Search for the cell housing the specified text and yield its [x, y] center coordinate. 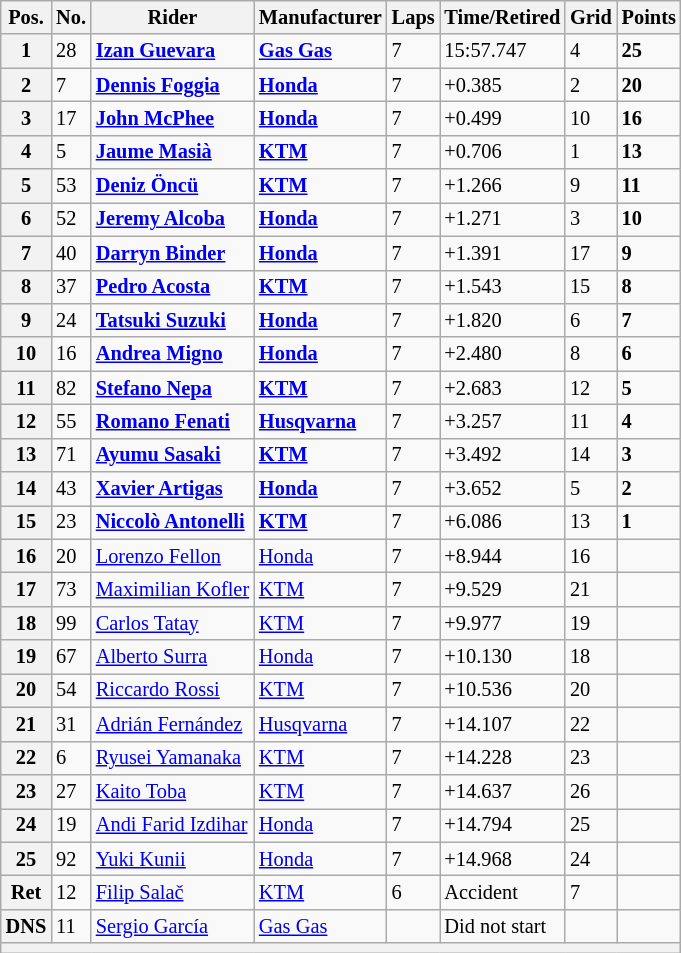
67 [71, 657]
Carlos Tatay [172, 623]
40 [71, 253]
Deniz Öncü [172, 186]
+14.637 [503, 791]
+6.086 [503, 522]
Ret [26, 892]
Maximilian Kofler [172, 589]
+2.683 [503, 388]
+2.480 [503, 354]
Lorenzo Fellon [172, 556]
+1.543 [503, 287]
Manufacturer [320, 17]
Pos. [26, 17]
Riccardo Rossi [172, 690]
+3.492 [503, 455]
Andi Farid Izdihar [172, 825]
73 [71, 589]
Xavier Artigas [172, 489]
28 [71, 51]
92 [71, 859]
55 [71, 421]
Dennis Foggia [172, 85]
Andrea Migno [172, 354]
Izan Guevara [172, 51]
+0.706 [503, 152]
+1.266 [503, 186]
+0.499 [503, 118]
+1.391 [503, 253]
Alberto Surra [172, 657]
+10.130 [503, 657]
Filip Salač [172, 892]
82 [71, 388]
+1.820 [503, 320]
Ryusei Yamanaka [172, 758]
Jaume Masià [172, 152]
27 [71, 791]
15:57.747 [503, 51]
71 [71, 455]
Did not start [503, 926]
Pedro Acosta [172, 287]
+0.385 [503, 85]
+9.529 [503, 589]
Romano Fenati [172, 421]
No. [71, 17]
+14.107 [503, 724]
Rider [172, 17]
+8.944 [503, 556]
+14.794 [503, 825]
+14.228 [503, 758]
53 [71, 186]
+14.968 [503, 859]
John McPhee [172, 118]
37 [71, 287]
Darryn Binder [172, 253]
Grid [591, 17]
Accident [503, 892]
+3.652 [503, 489]
Tatsuki Suzuki [172, 320]
31 [71, 724]
Jeremy Alcoba [172, 219]
+1.271 [503, 219]
52 [71, 219]
Time/Retired [503, 17]
Sergio García [172, 926]
Adrián Fernández [172, 724]
Yuki Kunii [172, 859]
DNS [26, 926]
26 [591, 791]
+3.257 [503, 421]
Ayumu Sasaki [172, 455]
54 [71, 690]
Niccolò Antonelli [172, 522]
43 [71, 489]
Kaito Toba [172, 791]
Stefano Nepa [172, 388]
+9.977 [503, 623]
Laps [414, 17]
99 [71, 623]
Points [649, 17]
+10.536 [503, 690]
